Locate the cell with the specified text and output its [x, y] center coordinate. 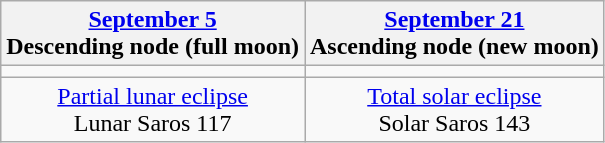
September 21Ascending node (new moon) [454, 34]
Total solar eclipseSolar Saros 143 [454, 110]
Partial lunar eclipseLunar Saros 117 [153, 110]
September 5Descending node (full moon) [153, 34]
